Locate the cell with the specified text and output its (X, Y) center coordinate. 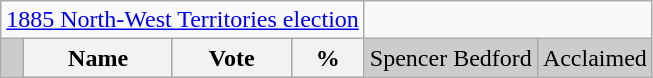
Vote (232, 58)
Spencer Bedford (450, 58)
1885 North-West Territories election (183, 20)
Acclaimed (594, 58)
% (328, 58)
Name (98, 58)
